Capture the cell that displays the provided text and extract its (X, Y) central coordinate. 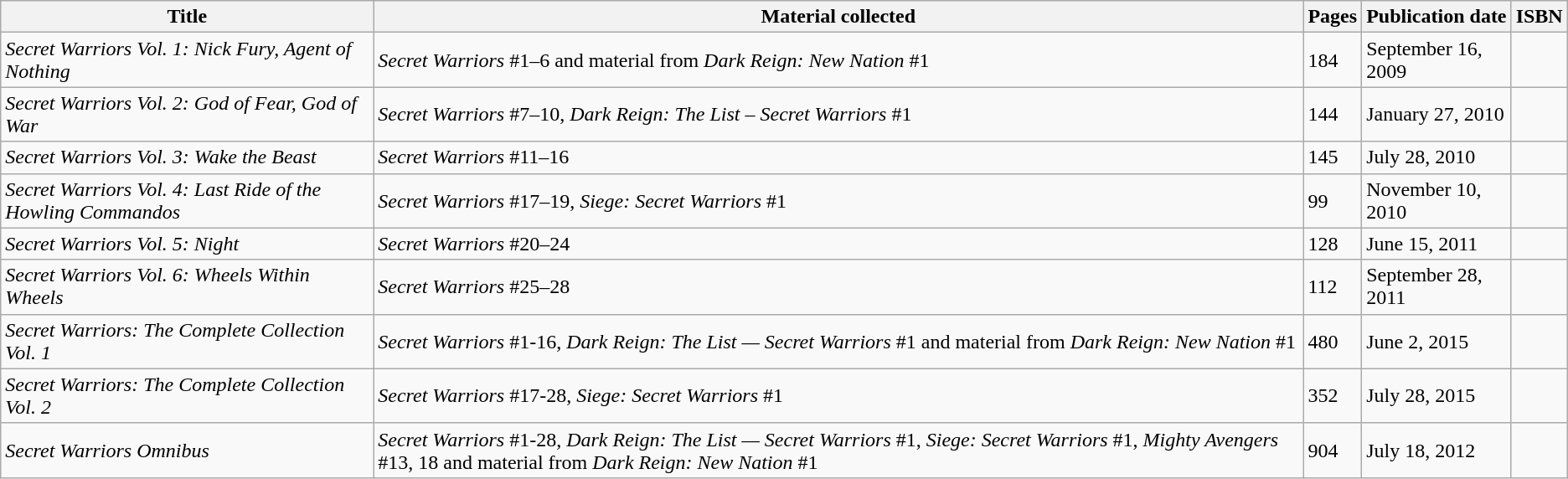
Secret Warriors #11–16 (838, 157)
Secret Warriors #17-28, Siege: Secret Warriors #1 (838, 395)
Secret Warriors Vol. 4: Last Ride of the Howling Commandos (188, 201)
Material collected (838, 17)
Title (188, 17)
January 27, 2010 (1437, 114)
99 (1333, 201)
September 16, 2009 (1437, 60)
July 28, 2010 (1437, 157)
Pages (1333, 17)
145 (1333, 157)
Secret Warriors #1–6 and material from Dark Reign: New Nation #1 (838, 60)
July 18, 2012 (1437, 451)
904 (1333, 451)
184 (1333, 60)
June 15, 2011 (1437, 244)
Secret Warriors #17–19, Siege: Secret Warriors #1 (838, 201)
November 10, 2010 (1437, 201)
Secret Warriors Vol. 2: God of Fear, God of War (188, 114)
Secret Warriors: The Complete Collection Vol. 1 (188, 342)
Secret Warriors Omnibus (188, 451)
Secret Warriors: The Complete Collection Vol. 2 (188, 395)
480 (1333, 342)
July 28, 2015 (1437, 395)
Secret Warriors Vol. 6: Wheels Within Wheels (188, 286)
Publication date (1437, 17)
128 (1333, 244)
ISBN (1540, 17)
Secret Warriors Vol. 5: Night (188, 244)
Secret Warriors Vol. 3: Wake the Beast (188, 157)
Secret Warriors Vol. 1: Nick Fury, Agent of Nothing (188, 60)
Secret Warriors #25–28 (838, 286)
112 (1333, 286)
144 (1333, 114)
Secret Warriors #1-16, Dark Reign: The List — Secret Warriors #1 and material from Dark Reign: New Nation #1 (838, 342)
June 2, 2015 (1437, 342)
September 28, 2011 (1437, 286)
352 (1333, 395)
Secret Warriors #7–10, Dark Reign: The List – Secret Warriors #1 (838, 114)
Secret Warriors #20–24 (838, 244)
